Find where the given text appears and provide that cell's center as [x, y] coordinate. 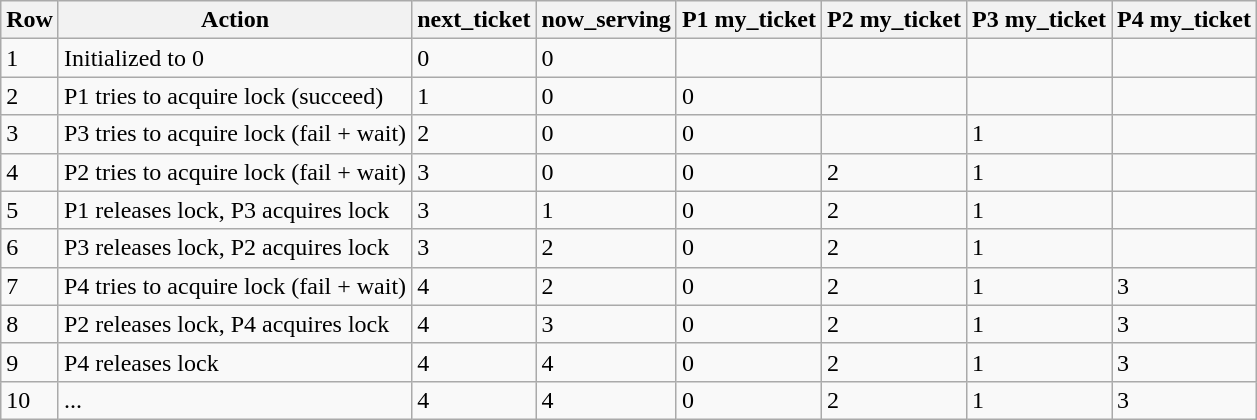
P2 tries to acquire lock (fail + wait) [234, 172]
7 [30, 286]
P3 my_ticket [1038, 20]
Action [234, 20]
P1 my_ticket [748, 20]
P1 tries to acquire lock (succeed) [234, 96]
now_serving [606, 20]
next_ticket [474, 20]
6 [30, 248]
P4 my_ticket [1184, 20]
P3 releases lock, P2 acquires lock [234, 248]
P3 tries to acquire lock (fail + wait) [234, 134]
P1 releases lock, P3 acquires lock [234, 210]
5 [30, 210]
P4 tries to acquire lock (fail + wait) [234, 286]
8 [30, 324]
9 [30, 362]
10 [30, 400]
P2 my_ticket [894, 20]
Row [30, 20]
Initialized to 0 [234, 58]
P2 releases lock, P4 acquires lock [234, 324]
... [234, 400]
P4 releases lock [234, 362]
